Search for the cell housing the specified text and yield its [X, Y] center coordinate. 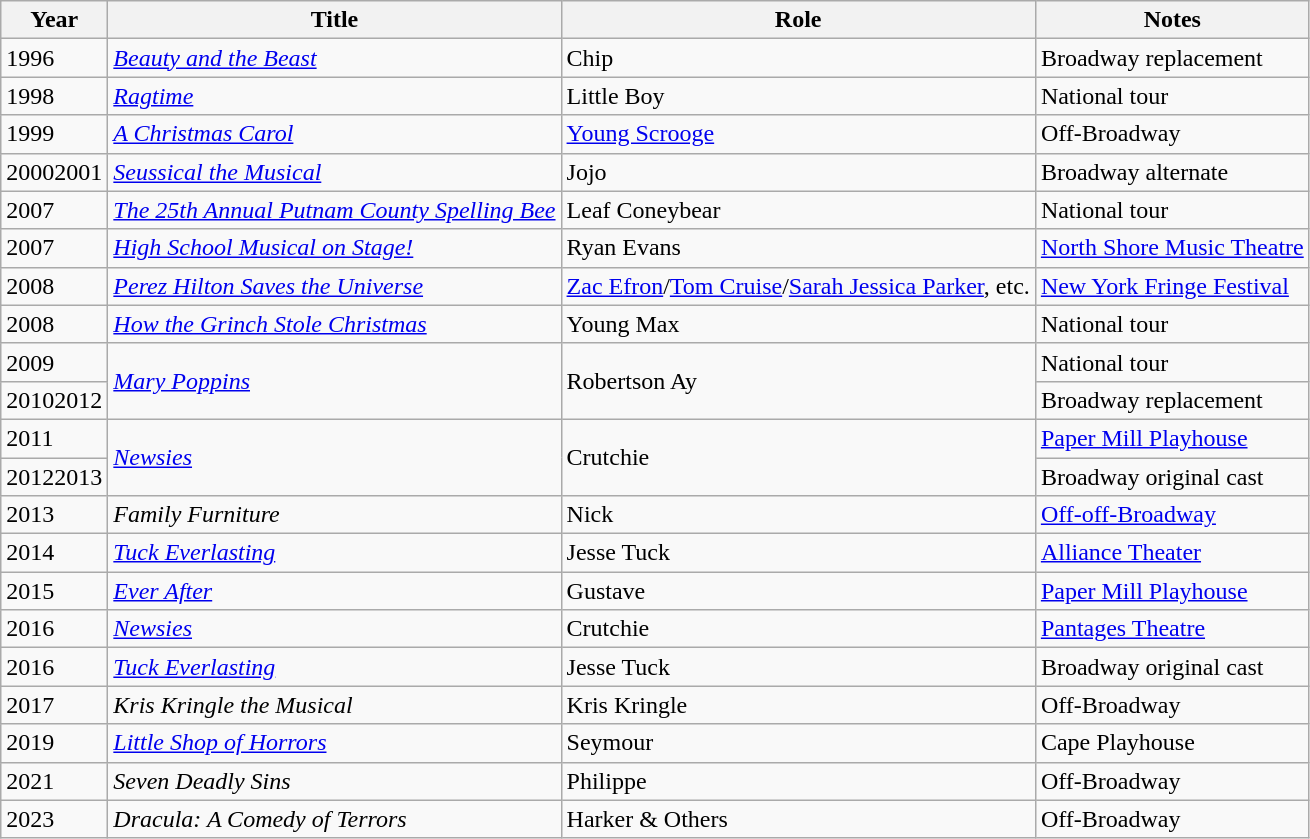
Year [54, 20]
Kris Kringle [798, 705]
Seymour [798, 743]
1996 [54, 58]
Little Shop of Horrors [334, 743]
Nick [798, 515]
High School Musical on Stage! [334, 248]
2019 [54, 743]
2009 [54, 362]
Leaf Coneybear [798, 210]
Kris Kringle the Musical [334, 705]
Broadway alternate [1172, 172]
20002001 [54, 172]
Ryan Evans [798, 248]
Alliance Theater [1172, 553]
20102012 [54, 400]
2021 [54, 781]
1998 [54, 96]
Perez Hilton Saves the Universe [334, 286]
Young Scrooge [798, 134]
Harker & Others [798, 819]
Pantages Theatre [1172, 629]
2017 [54, 705]
A Christmas Carol [334, 134]
Ragtime [334, 96]
2023 [54, 819]
The 25th Annual Putnam County Spelling Bee [334, 210]
Seven Deadly Sins [334, 781]
Mary Poppins [334, 381]
Zac Efron/Tom Cruise/Sarah Jessica Parker, etc. [798, 286]
20122013 [54, 477]
Family Furniture [334, 515]
2015 [54, 591]
Chip [798, 58]
Gustave [798, 591]
Beauty and the Beast [334, 58]
Ever After [334, 591]
Title [334, 20]
Young Max [798, 324]
Dracula: A Comedy of Terrors [334, 819]
Robertson Ay [798, 381]
2011 [54, 438]
Seussical the Musical [334, 172]
Cape Playhouse [1172, 743]
Role [798, 20]
Philippe [798, 781]
1999 [54, 134]
How the Grinch Stole Christmas [334, 324]
New York Fringe Festival [1172, 286]
Notes [1172, 20]
2014 [54, 553]
Jojo [798, 172]
North Shore Music Theatre [1172, 248]
Off-off-Broadway [1172, 515]
Little Boy [798, 96]
2013 [54, 515]
